Identify which cell holds the provided text, then report its (x, y) central coordinate. 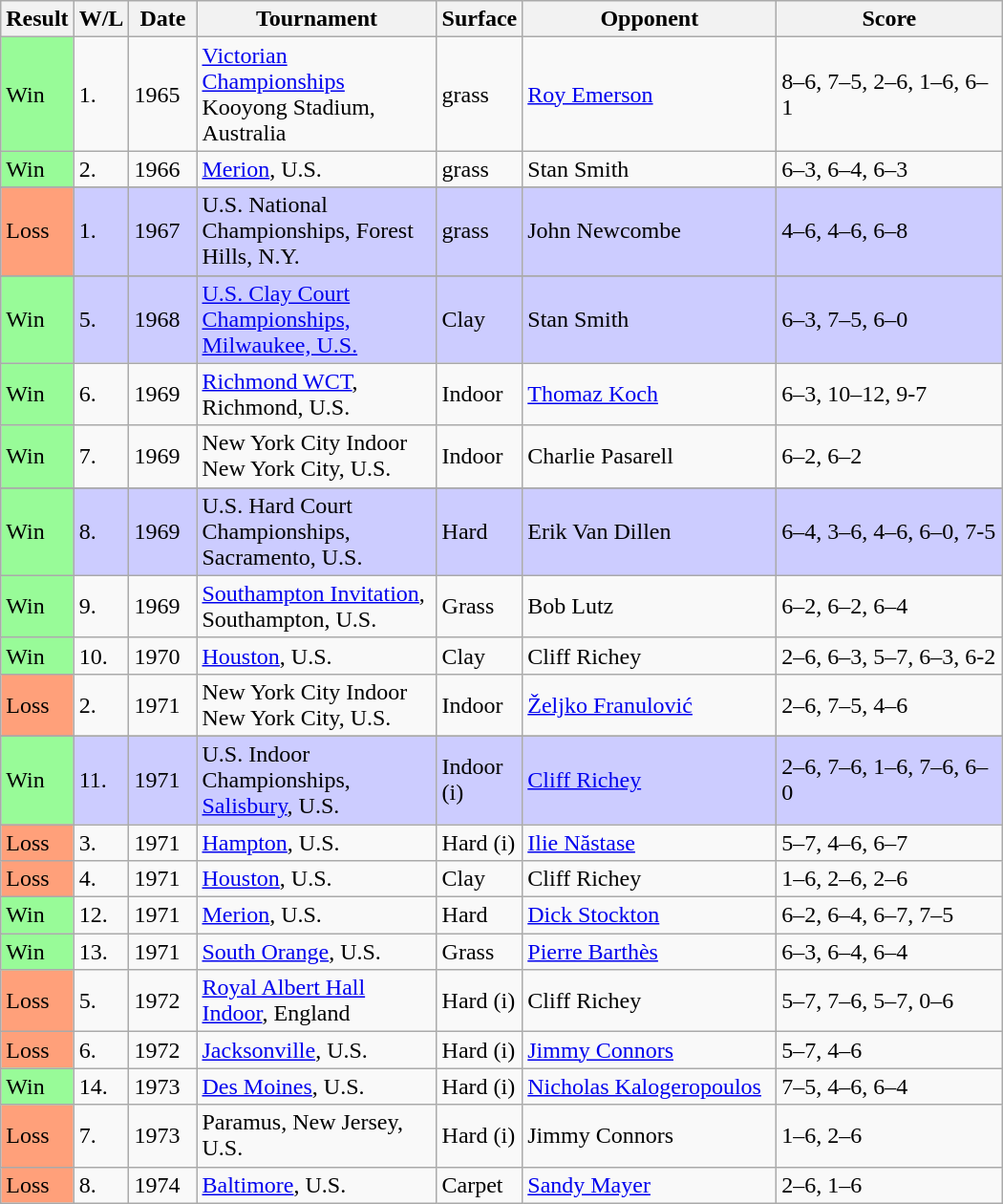
U.S. Clay Court Championships, Milwaukee, U.S. (317, 319)
1965 (162, 94)
Željko Franulović (650, 705)
8–6, 7–5, 2–6, 1–6, 6–1 (889, 94)
Des Moines, U.S. (317, 1086)
John Newcombe (650, 231)
Roy Emerson (650, 94)
2–6, 1–6 (889, 1185)
Royal Albert Hall Indoor, England (317, 1001)
2–6, 7–6, 1–6, 7–6, 6–0 (889, 780)
10. (101, 656)
2–6, 6–3, 5–7, 6–3, 6-2 (889, 656)
3. (101, 842)
4–6, 4–6, 6–8 (889, 231)
Richmond WCT, Richmond, U.S. (317, 394)
6–3, 6–4, 6–3 (889, 169)
6–4, 3–6, 4–6, 6–0, 7-5 (889, 531)
6–2, 6–2 (889, 457)
13. (101, 952)
2–6, 7–5, 4–6 (889, 705)
Carpet (480, 1185)
Ilie Năstase (650, 842)
6–3, 6–4, 6–4 (889, 952)
6–2, 6–2, 6–4 (889, 606)
Victorian Championships Kooyong Stadium, Australia (317, 94)
6–3, 7–5, 6–0 (889, 319)
1966 (162, 169)
1–6, 2–6, 2–6 (889, 879)
Pierre Barthès (650, 952)
Sandy Mayer (650, 1185)
W/L (101, 19)
U.S. Hard Court Championships, Sacramento, U.S. (317, 531)
Dick Stockton (650, 915)
1974 (162, 1185)
11. (101, 780)
Erik Van Dillen (650, 531)
Southampton Invitation, Southampton, U.S. (317, 606)
Result (37, 19)
Tournament (317, 19)
Indoor (i) (480, 780)
Date (162, 19)
U.S. National Championships, Forest Hills, N.Y. (317, 231)
Jacksonville, U.S. (317, 1050)
Baltimore, U.S. (317, 1185)
5–7, 4–6, 6–7 (889, 842)
Opponent (650, 19)
4. (101, 879)
Nicholas Kalogeropoulos (650, 1086)
Hampton, U.S. (317, 842)
Charlie Pasarell (650, 457)
1968 (162, 319)
U.S. Indoor Championships, Salisbury, U.S. (317, 780)
12. (101, 915)
6–2, 6–4, 6–7, 7–5 (889, 915)
5–7, 4–6 (889, 1050)
Paramus, New Jersey, U.S. (317, 1135)
14. (101, 1086)
Thomaz Koch (650, 394)
6–3, 10–12, 9-7 (889, 394)
1–6, 2–6 (889, 1135)
Score (889, 19)
5–7, 7–6, 5–7, 0–6 (889, 1001)
9. (101, 606)
1970 (162, 656)
Surface (480, 19)
Bob Lutz (650, 606)
7–5, 4–6, 6–4 (889, 1086)
South Orange, U.S. (317, 952)
1967 (162, 231)
